Return the [x, y] coordinate for the center point of the cell that contains the specified text.  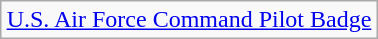
U.S. Air Force Command Pilot Badge [189, 20]
